Capture the cell that displays the provided text and extract its (X, Y) central coordinate. 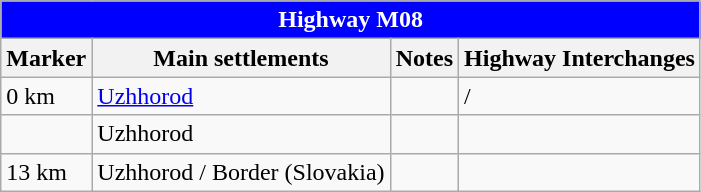
Main settlements (241, 58)
0 km (46, 96)
Highway Interchanges (580, 58)
/ (580, 96)
Marker (46, 58)
Uzhhorod / Border (Slovakia) (241, 172)
13 km (46, 172)
Notes (424, 58)
Highway M08 (351, 20)
